Pinpoint the cell where the given text exists, returning its (x, y) midpoint coordinate. 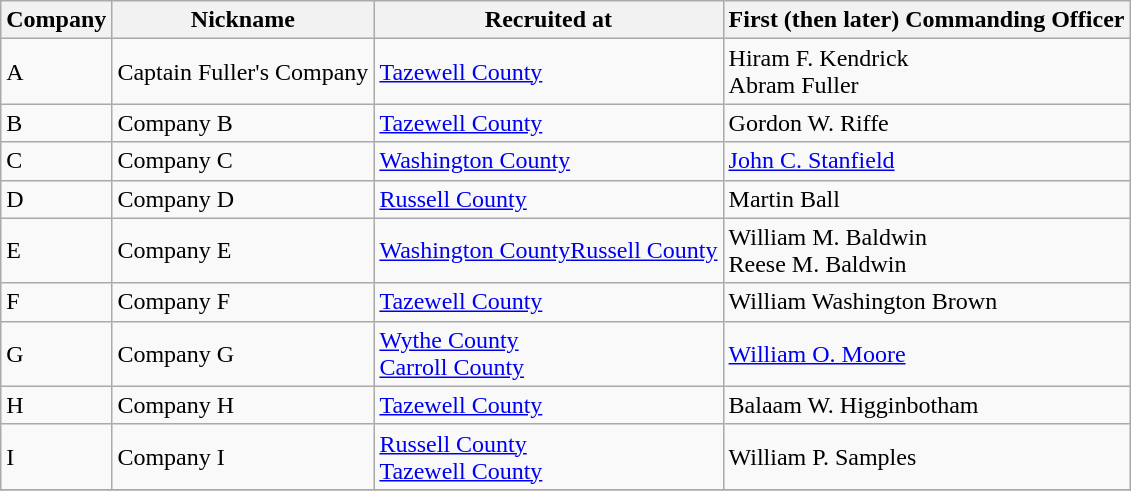
D (56, 199)
C (56, 161)
H (56, 405)
Russell County (548, 199)
William O. Moore (926, 354)
G (56, 354)
Company C (243, 161)
Company H (243, 405)
E (56, 250)
Company (56, 20)
I (56, 456)
Gordon W. Riffe (926, 123)
First (then later) Commanding Officer (926, 20)
Company G (243, 354)
Recruited at (548, 20)
Company B (243, 123)
Captain Fuller's Company (243, 72)
Company D (243, 199)
Washington CountyRussell County (548, 250)
Russell CountyTazewell County (548, 456)
Hiram F. KendrickAbram Fuller (926, 72)
F (56, 302)
William M. BaldwinReese M. Baldwin (926, 250)
A (56, 72)
Company F (243, 302)
Nickname (243, 20)
Company E (243, 250)
Company I (243, 456)
Balaam W. Higginbotham (926, 405)
Wythe CountyCarroll County (548, 354)
B (56, 123)
John C. Stanfield (926, 161)
William Washington Brown (926, 302)
Martin Ball (926, 199)
William P. Samples (926, 456)
Washington County (548, 161)
